Scan for the cell matching the given text and deliver its [x, y] coordinate at center. 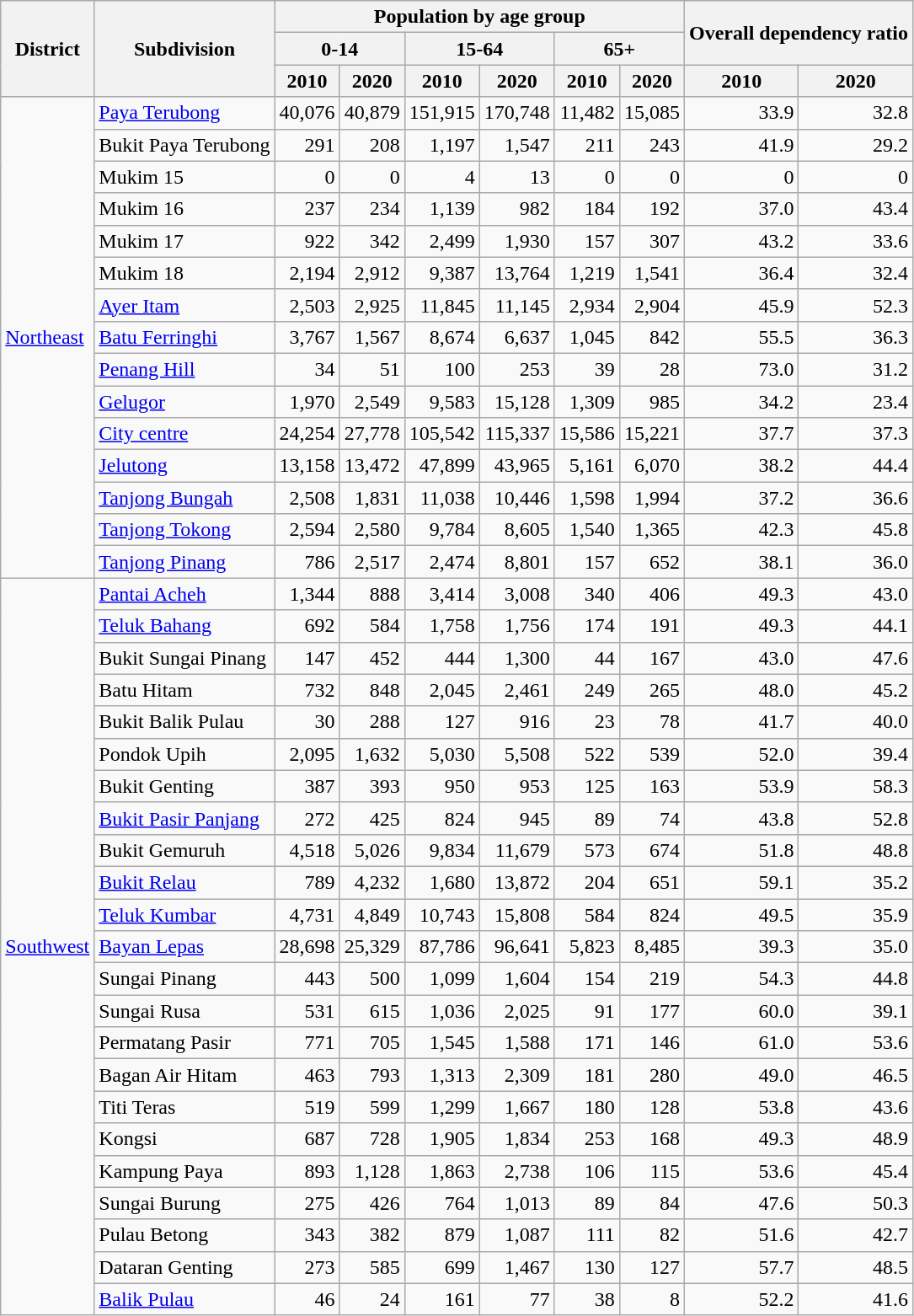
291 [307, 145]
3,414 [441, 594]
2,517 [372, 562]
699 [441, 1267]
181 [586, 1075]
539 [652, 754]
15,808 [517, 914]
288 [372, 722]
10,743 [441, 914]
40.0 [856, 722]
52.2 [741, 1299]
916 [517, 722]
2,508 [307, 498]
174 [586, 626]
45.2 [856, 690]
36.3 [856, 337]
147 [307, 658]
154 [586, 979]
1,313 [441, 1075]
74 [652, 818]
40,879 [372, 113]
Overall dependency ratio [799, 33]
1,680 [441, 882]
Ayer Itam [184, 305]
1,344 [307, 594]
51.8 [741, 850]
Subdivision [184, 49]
Teluk Bahang [184, 626]
848 [372, 690]
585 [372, 1267]
Mukim 17 [184, 241]
893 [307, 1171]
Bukit Relau [184, 882]
771 [307, 1043]
1,036 [441, 1011]
Bukit Paya Terubong [184, 145]
2,025 [517, 1011]
73.0 [741, 369]
426 [372, 1203]
Tanjong Tokong [184, 530]
265 [652, 690]
2,738 [517, 1171]
37.3 [856, 434]
30 [307, 722]
54.3 [741, 979]
237 [307, 209]
3,767 [307, 337]
2,194 [307, 273]
2,474 [441, 562]
Bayan Lepas [184, 947]
5,026 [372, 850]
43.4 [856, 209]
42.7 [856, 1235]
15-64 [479, 49]
9,784 [441, 530]
Population by age group [479, 17]
130 [586, 1267]
500 [372, 979]
11,679 [517, 850]
Jelutong [184, 466]
146 [652, 1043]
44 [586, 658]
33.6 [856, 241]
Mukim 15 [184, 177]
531 [307, 1011]
1,994 [652, 498]
Bukit Sungai Pinang [184, 658]
1,567 [372, 337]
444 [441, 658]
58.3 [856, 786]
1,540 [586, 530]
44.1 [856, 626]
87,786 [441, 947]
2,499 [441, 241]
1,545 [441, 1043]
96,641 [517, 947]
161 [441, 1299]
Dataran Genting [184, 1267]
91 [586, 1011]
50.3 [856, 1203]
Batu Hitam [184, 690]
4,731 [307, 914]
39.3 [741, 947]
170,748 [517, 113]
2,912 [372, 273]
Bukit Genting [184, 786]
28,698 [307, 947]
1,299 [441, 1107]
Mukim 16 [184, 209]
443 [307, 979]
4,849 [372, 914]
6,637 [517, 337]
Balik Pulau [184, 1299]
950 [441, 786]
42.3 [741, 530]
692 [307, 626]
Permatang Pasir [184, 1043]
Teluk Kumbar [184, 914]
1,667 [517, 1107]
705 [372, 1043]
1,970 [307, 402]
793 [372, 1075]
171 [586, 1043]
764 [441, 1203]
34 [307, 369]
249 [586, 690]
78 [652, 722]
37.7 [741, 434]
115 [652, 1171]
52.3 [856, 305]
1,588 [517, 1043]
1,128 [372, 1171]
687 [307, 1139]
51 [372, 369]
1,309 [586, 402]
25,329 [372, 947]
1,541 [652, 273]
Southwest [47, 947]
2,461 [517, 690]
0-14 [339, 49]
13 [517, 177]
48.9 [856, 1139]
45.4 [856, 1171]
48.5 [856, 1267]
39.4 [856, 754]
425 [372, 818]
452 [372, 658]
180 [586, 1107]
105,542 [441, 434]
15,586 [586, 434]
Sungai Pinang [184, 979]
177 [652, 1011]
11,145 [517, 305]
211 [586, 145]
1,905 [441, 1139]
13,872 [517, 882]
651 [652, 882]
4,518 [307, 850]
45.9 [741, 305]
128 [652, 1107]
732 [307, 690]
151,915 [441, 113]
52.8 [856, 818]
191 [652, 626]
53.9 [741, 786]
53.8 [741, 1107]
41.9 [741, 145]
Bukit Pasir Panjang [184, 818]
273 [307, 1267]
34.2 [741, 402]
2,594 [307, 530]
342 [372, 241]
272 [307, 818]
36.4 [741, 273]
Kampung Paya [184, 1171]
219 [652, 979]
382 [372, 1235]
11,482 [586, 113]
387 [307, 786]
49.0 [741, 1075]
728 [372, 1139]
1,930 [517, 241]
1,632 [372, 754]
40,076 [307, 113]
41.7 [741, 722]
38.2 [741, 466]
Pulau Betong [184, 1235]
32.8 [856, 113]
Batu Ferringhi [184, 337]
985 [652, 402]
4 [441, 177]
8 [652, 1299]
23 [586, 722]
519 [307, 1107]
35.2 [856, 882]
Mukim 18 [184, 273]
2,095 [307, 754]
Sungai Rusa [184, 1011]
100 [441, 369]
57.7 [741, 1267]
38 [586, 1299]
39.1 [856, 1011]
Sungai Burung [184, 1203]
Northeast [47, 337]
5,823 [586, 947]
243 [652, 145]
615 [372, 1011]
44.4 [856, 466]
Bagan Air Hitam [184, 1075]
37.0 [741, 209]
46.5 [856, 1075]
Paya Terubong [184, 113]
8,485 [652, 947]
2,503 [307, 305]
522 [586, 754]
2,309 [517, 1075]
2,580 [372, 530]
Kongsi [184, 1139]
652 [652, 562]
1,863 [441, 1171]
82 [652, 1235]
Pantai Acheh [184, 594]
922 [307, 241]
1,013 [517, 1203]
36.6 [856, 498]
41.6 [856, 1299]
39 [586, 369]
Tanjong Bungah [184, 498]
13,764 [517, 273]
1,219 [586, 273]
842 [652, 337]
24,254 [307, 434]
1,467 [517, 1267]
60.0 [741, 1011]
13,158 [307, 466]
463 [307, 1075]
5,030 [441, 754]
168 [652, 1139]
2,934 [586, 305]
38.1 [741, 562]
28 [652, 369]
43,965 [517, 466]
43.2 [741, 241]
59.1 [741, 882]
307 [652, 241]
9,834 [441, 850]
789 [307, 882]
23.4 [856, 402]
163 [652, 786]
340 [586, 594]
1,300 [517, 658]
47,899 [441, 466]
115,337 [517, 434]
48.8 [856, 850]
106 [586, 1171]
31.2 [856, 369]
5,508 [517, 754]
Gelugor [184, 402]
786 [307, 562]
1,831 [372, 498]
2,045 [441, 690]
45.8 [856, 530]
61.0 [741, 1043]
879 [441, 1235]
982 [517, 209]
27,778 [372, 434]
44.8 [856, 979]
32.4 [856, 273]
Pondok Upih [184, 754]
3,008 [517, 594]
234 [372, 209]
35.9 [856, 914]
1,045 [586, 337]
Bukit Gemuruh [184, 850]
573 [586, 850]
District [47, 49]
1,197 [441, 145]
674 [652, 850]
167 [652, 658]
2,904 [652, 305]
1,598 [586, 498]
Bukit Balik Pulau [184, 722]
9,387 [441, 273]
36.0 [856, 562]
15,085 [652, 113]
77 [517, 1299]
24 [372, 1299]
55.5 [741, 337]
9,583 [441, 402]
1,758 [441, 626]
Tanjong Pinang [184, 562]
2,925 [372, 305]
208 [372, 145]
11,845 [441, 305]
888 [372, 594]
46 [307, 1299]
33.9 [741, 113]
599 [372, 1107]
10,446 [517, 498]
8,674 [441, 337]
1,604 [517, 979]
Penang Hill [184, 369]
43.6 [856, 1107]
406 [652, 594]
37.2 [741, 498]
15,221 [652, 434]
953 [517, 786]
1,756 [517, 626]
280 [652, 1075]
1,547 [517, 145]
1,139 [441, 209]
49.5 [741, 914]
13,472 [372, 466]
945 [517, 818]
48.0 [741, 690]
51.6 [741, 1235]
52.0 [741, 754]
15,128 [517, 402]
43.8 [741, 818]
8,605 [517, 530]
184 [586, 209]
Titi Teras [184, 1107]
111 [586, 1235]
8,801 [517, 562]
35.0 [856, 947]
City centre [184, 434]
2,549 [372, 402]
1,834 [517, 1139]
84 [652, 1203]
65+ [619, 49]
1,087 [517, 1235]
5,161 [586, 466]
6,070 [652, 466]
1,099 [441, 979]
4,232 [372, 882]
29.2 [856, 145]
275 [307, 1203]
343 [307, 1235]
393 [372, 786]
11,038 [441, 498]
1,365 [652, 530]
204 [586, 882]
125 [586, 786]
192 [652, 209]
